Return (x, y) of the center of cell containing provided text 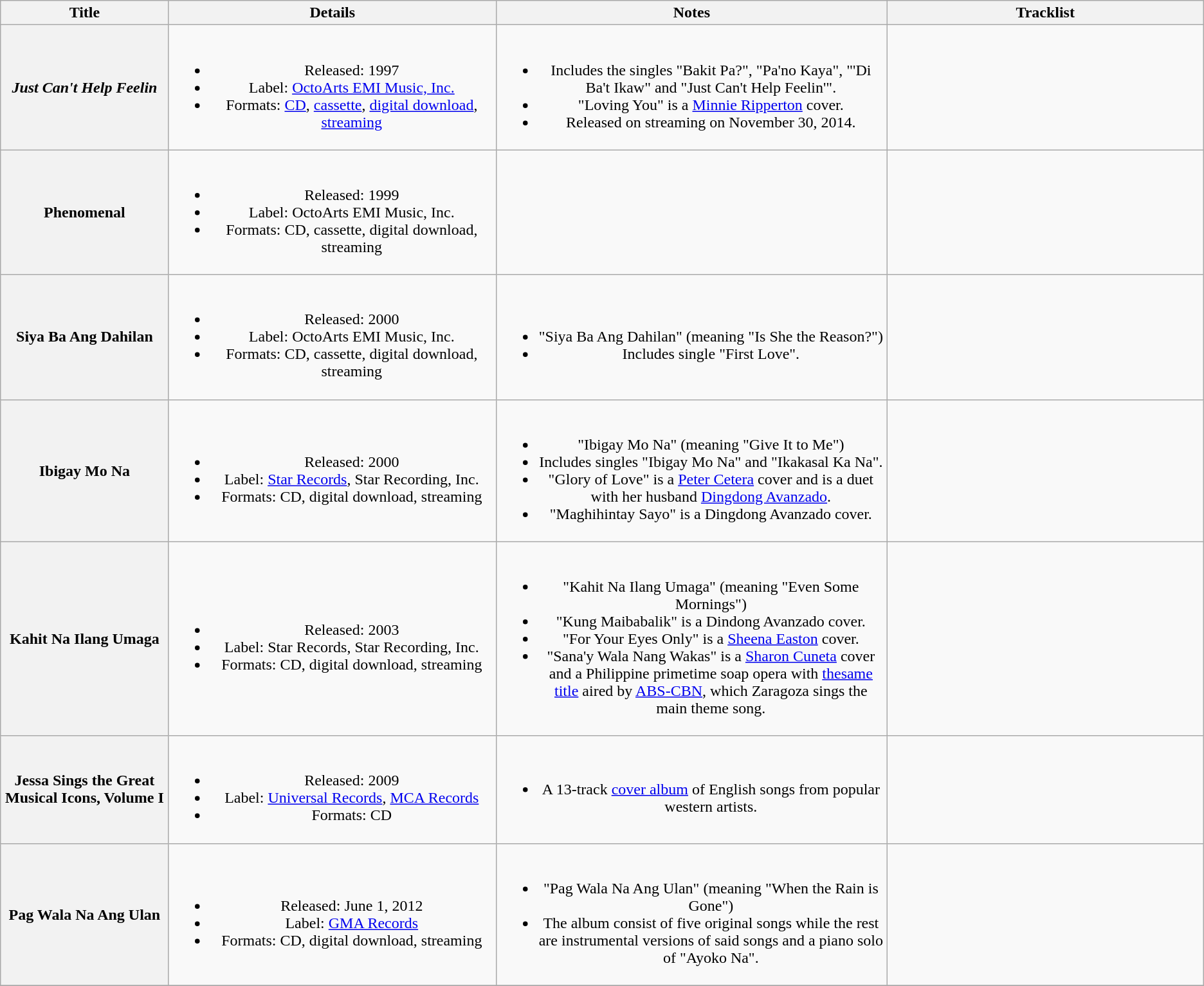
Released: 2000Label: OctoArts EMI Music, Inc.Formats: CD, cassette, digital download, streaming (332, 337)
Kahit Na Ilang Umaga (85, 639)
Released: 1997Label: OctoArts EMI Music, Inc.Formats: CD, cassette, digital download, streaming (332, 87)
Notes (692, 13)
Pag Wala Na Ang Ulan (85, 915)
"Siya Ba Ang Dahilan" (meaning "Is She the Reason?")Includes single "First Love". (692, 337)
Just Can't Help Feelin (85, 87)
A 13-track cover album of English songs from popular western artists. (692, 790)
Released: June 1, 2012Label: GMA RecordsFormats: CD, digital download, streaming (332, 915)
Released: 2003Label: Star Records, Star Recording, Inc.Formats: CD, digital download, streaming (332, 639)
Details (332, 13)
Siya Ba Ang Dahilan (85, 337)
Title (85, 13)
Jessa Sings the Great Musical Icons, Volume I (85, 790)
Phenomenal (85, 212)
Released: 1999Label: OctoArts EMI Music, Inc.Formats: CD, cassette, digital download, streaming (332, 212)
Tracklist (1045, 13)
Released: 2009Label: Universal Records, MCA RecordsFormats: CD (332, 790)
Released: 2000Label: Star Records, Star Recording, Inc.Formats: CD, digital download, streaming (332, 471)
Ibigay Mo Na (85, 471)
